Return (X, Y) of the center of cell containing provided text 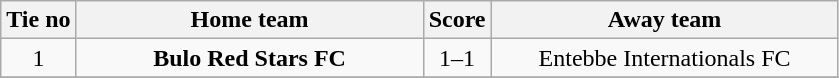
Away team (664, 20)
Bulo Red Stars FC (250, 58)
1 (38, 58)
Tie no (38, 20)
Home team (250, 20)
1–1 (457, 58)
Score (457, 20)
Entebbe Internationals FC (664, 58)
